Return [X, Y] of the center of cell containing provided text 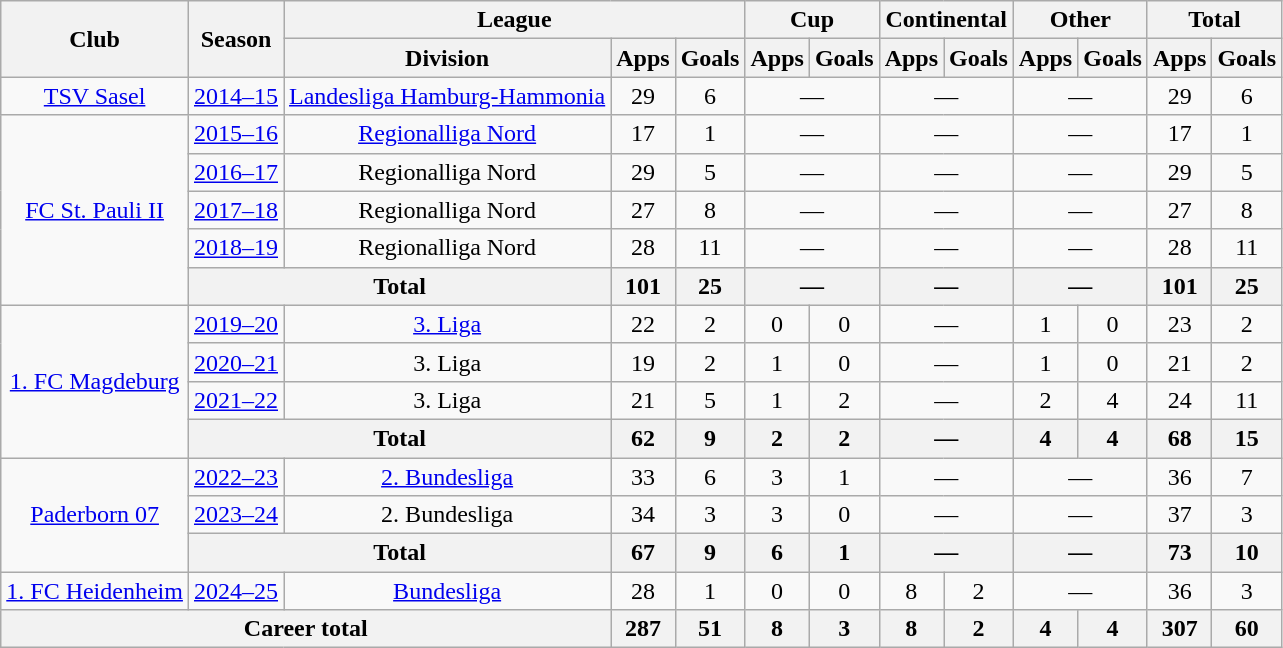
24 [1179, 400]
Club [95, 39]
33 [643, 477]
2017–18 [236, 210]
FC St. Pauli II [95, 210]
Bundesliga [448, 591]
62 [643, 438]
2021–22 [236, 400]
23 [1179, 324]
2023–24 [236, 515]
68 [1179, 438]
307 [1179, 629]
Other [1080, 20]
19 [643, 362]
Cup [812, 20]
60 [1247, 629]
2024–25 [236, 591]
2016–17 [236, 172]
2019–20 [236, 324]
Landesliga Hamburg-Hammonia [448, 96]
73 [1179, 553]
2020–21 [236, 362]
2022–23 [236, 477]
34 [643, 515]
Continental [946, 20]
287 [643, 629]
2014–15 [236, 96]
1. FC Magdeburg [95, 381]
Division [448, 58]
Season [236, 39]
Paderborn 07 [95, 515]
10 [1247, 553]
51 [710, 629]
League [514, 20]
37 [1179, 515]
67 [643, 553]
2018–19 [236, 248]
15 [1247, 438]
22 [643, 324]
Career total [306, 629]
TSV Sasel [95, 96]
1. FC Heidenheim [95, 591]
2015–16 [236, 134]
7 [1247, 477]
